Scan for the cell matching the given text and deliver its (x, y) coordinate at center. 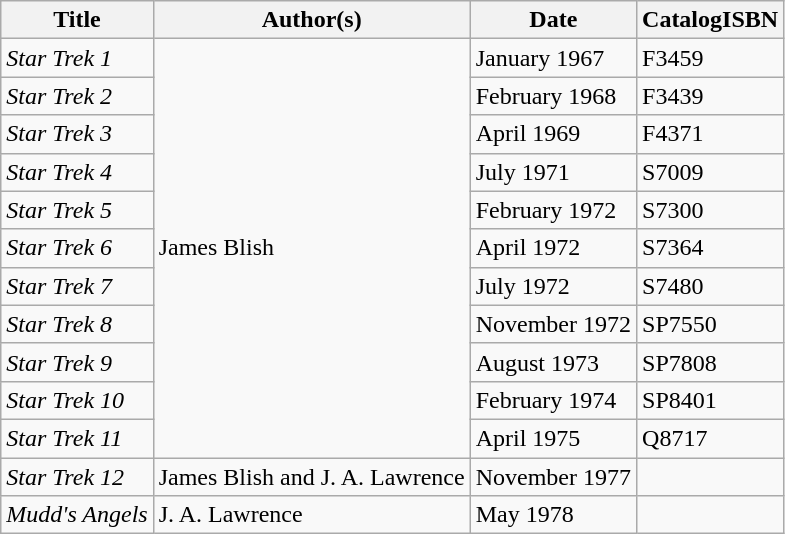
February 1972 (553, 210)
S7300 (710, 210)
CatalogISBN (710, 20)
James Blish (312, 248)
Star Trek 9 (77, 362)
January 1967 (553, 58)
May 1978 (553, 515)
F3459 (710, 58)
April 1972 (553, 248)
Date (553, 20)
Star Trek 7 (77, 286)
July 1971 (553, 172)
Author(s) (312, 20)
S7480 (710, 286)
Star Trek 11 (77, 438)
Mudd's Angels (77, 515)
S7364 (710, 248)
J. A. Lawrence (312, 515)
Star Trek 6 (77, 248)
SP8401 (710, 400)
Star Trek 2 (77, 96)
Star Trek 3 (77, 134)
November 1972 (553, 324)
April 1969 (553, 134)
April 1975 (553, 438)
Star Trek 5 (77, 210)
James Blish and J. A. Lawrence (312, 477)
Q8717 (710, 438)
F3439 (710, 96)
November 1977 (553, 477)
Star Trek 12 (77, 477)
F4371 (710, 134)
Star Trek 4 (77, 172)
Star Trek 1 (77, 58)
Star Trek 8 (77, 324)
Title (77, 20)
S7009 (710, 172)
February 1974 (553, 400)
SP7550 (710, 324)
July 1972 (553, 286)
February 1968 (553, 96)
Star Trek 10 (77, 400)
SP7808 (710, 362)
August 1973 (553, 362)
